Scan for the cell matching the given text and deliver its [X, Y] coordinate at center. 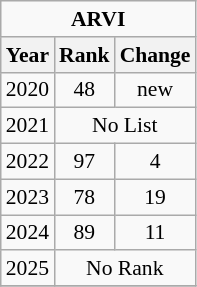
2022 [28, 162]
new [156, 90]
4 [156, 162]
Year [28, 55]
48 [84, 90]
Rank [84, 55]
11 [156, 233]
No List [124, 126]
2023 [28, 197]
2020 [28, 90]
No Rank [124, 269]
2025 [28, 269]
ARVI [98, 19]
2024 [28, 233]
78 [84, 197]
89 [84, 233]
19 [156, 197]
Change [156, 55]
2021 [28, 126]
97 [84, 162]
